Capture the cell that displays the provided text and extract its (X, Y) central coordinate. 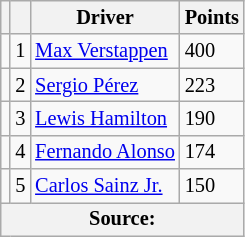
Source: (122, 219)
Driver (105, 17)
Points (212, 17)
Max Verstappen (105, 51)
Fernando Alonso (105, 152)
150 (212, 186)
Sergio Pérez (105, 85)
174 (212, 152)
3 (20, 118)
2 (20, 85)
1 (20, 51)
400 (212, 51)
Lewis Hamilton (105, 118)
190 (212, 118)
Carlos Sainz Jr. (105, 186)
4 (20, 152)
5 (20, 186)
223 (212, 85)
